Extract the [x, y] coordinate from the center of the cell holding the provided text.  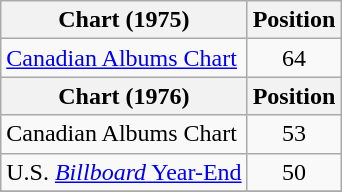
U.S. Billboard Year-End [124, 172]
64 [294, 58]
Chart (1975) [124, 20]
Chart (1976) [124, 96]
50 [294, 172]
53 [294, 134]
